Return [X, Y] of the center of cell containing provided text 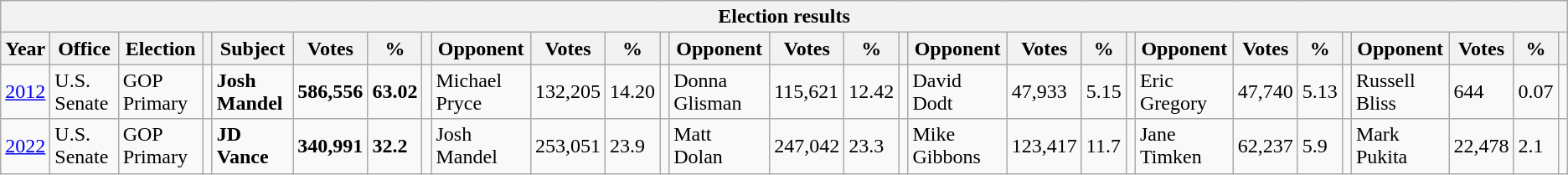
2012 [25, 92]
Russell Bliss [1400, 92]
Office [84, 49]
132,205 [568, 92]
32.2 [395, 146]
247,042 [807, 146]
586,556 [330, 92]
5.15 [1104, 92]
5.9 [1320, 146]
JD Vance [253, 146]
Donna Glisman [720, 92]
Eric Gregory [1184, 92]
David Dodt [957, 92]
115,621 [807, 92]
253,051 [568, 146]
123,417 [1044, 146]
47,740 [1265, 92]
Year [25, 49]
Michael Pryce [481, 92]
11.7 [1104, 146]
22,478 [1481, 146]
14.20 [633, 92]
340,991 [330, 146]
0.07 [1536, 92]
47,933 [1044, 92]
62,237 [1265, 146]
23.9 [633, 146]
Mike Gibbons [957, 146]
Subject [253, 49]
644 [1481, 92]
Election results [784, 17]
5.13 [1320, 92]
23.3 [871, 146]
2022 [25, 146]
Election [161, 49]
63.02 [395, 92]
Matt Dolan [720, 146]
Mark Pukita [1400, 146]
12.42 [871, 92]
Jane Timken [1184, 146]
2.1 [1536, 146]
